Identify which cell holds the provided text, then report its (x, y) central coordinate. 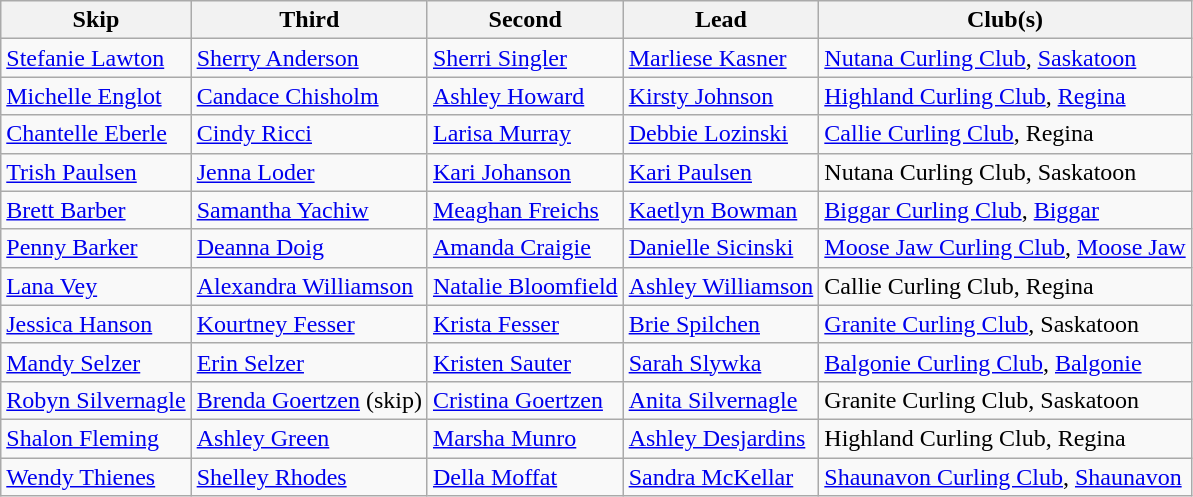
Third (309, 20)
Krista Fesser (525, 324)
Debbie Lozinski (721, 134)
Lead (721, 20)
Second (525, 20)
Sherri Singler (525, 58)
Deanna Doig (309, 248)
Shaunavon Curling Club, Shaunavon (1005, 477)
Lana Vey (96, 286)
Kari Paulsen (721, 172)
Ashley Green (309, 438)
Ashley Williamson (721, 286)
Stefanie Lawton (96, 58)
Wendy Thienes (96, 477)
Candace Chisholm (309, 96)
Kari Johanson (525, 172)
Jenna Loder (309, 172)
Danielle Sicinski (721, 248)
Balgonie Curling Club, Balgonie (1005, 362)
Sandra McKellar (721, 477)
Mandy Selzer (96, 362)
Alexandra Williamson (309, 286)
Robyn Silvernagle (96, 400)
Ashley Desjardins (721, 438)
Brie Spilchen (721, 324)
Shalon Fleming (96, 438)
Kristen Sauter (525, 362)
Meaghan Freichs (525, 210)
Trish Paulsen (96, 172)
Marliese Kasner (721, 58)
Amanda Craigie (525, 248)
Cristina Goertzen (525, 400)
Sarah Slywka (721, 362)
Marsha Munro (525, 438)
Brett Barber (96, 210)
Natalie Bloomfield (525, 286)
Cindy Ricci (309, 134)
Kaetlyn Bowman (721, 210)
Kourtney Fesser (309, 324)
Club(s) (1005, 20)
Samantha Yachiw (309, 210)
Chantelle Eberle (96, 134)
Kirsty Johnson (721, 96)
Biggar Curling Club, Biggar (1005, 210)
Sherry Anderson (309, 58)
Erin Selzer (309, 362)
Skip (96, 20)
Della Moffat (525, 477)
Moose Jaw Curling Club, Moose Jaw (1005, 248)
Brenda Goertzen (skip) (309, 400)
Ashley Howard (525, 96)
Larisa Murray (525, 134)
Jessica Hanson (96, 324)
Michelle Englot (96, 96)
Penny Barker (96, 248)
Anita Silvernagle (721, 400)
Shelley Rhodes (309, 477)
